Provide the [x, y] coordinate of the cell's center where the given text is located.  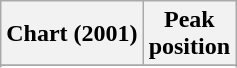
Peakposition [189, 34]
Chart (2001) [72, 34]
